Return [X, Y] of the center of cell containing provided text 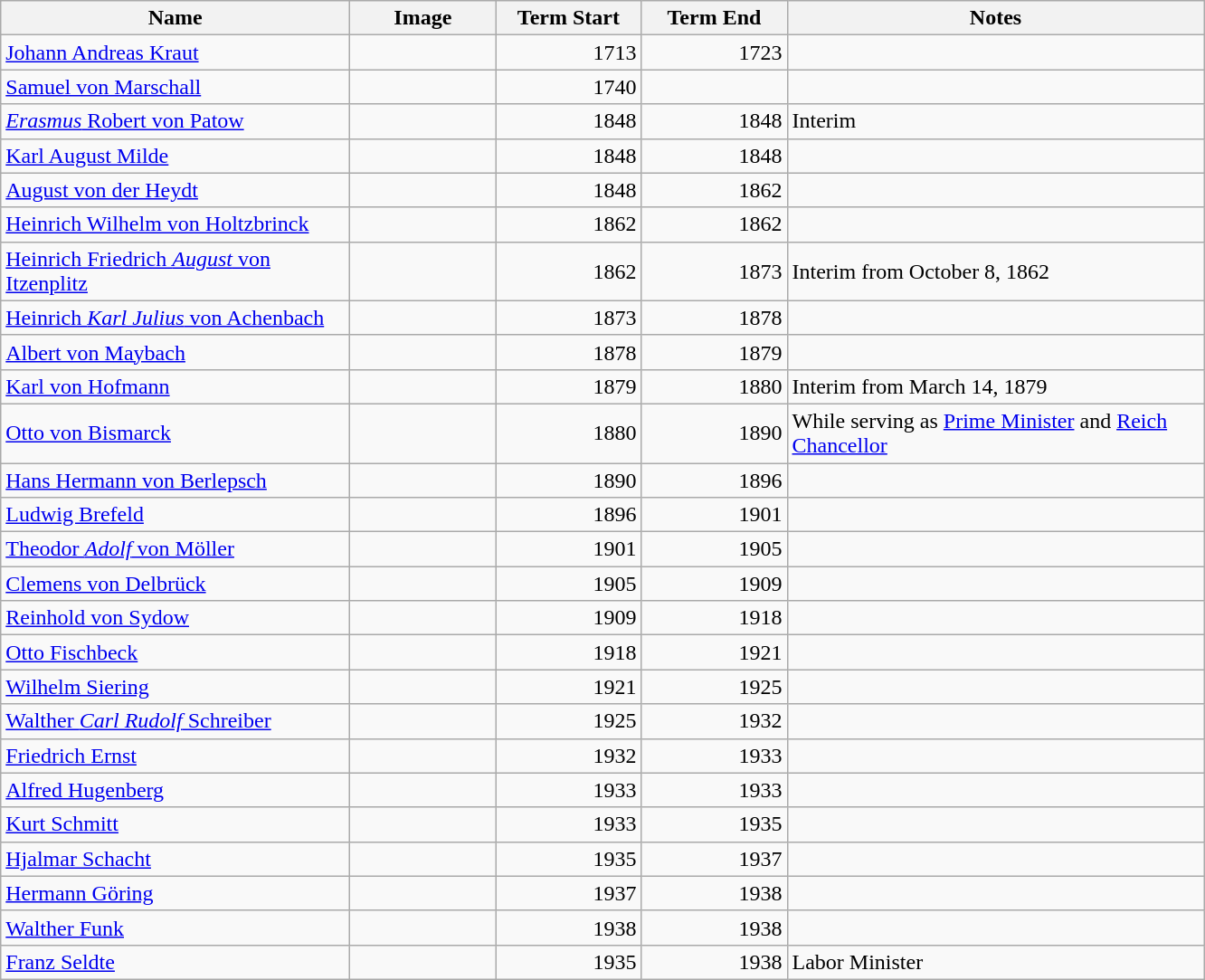
Labor Minister [995, 962]
Walther Carl Rudolf Schreiber [176, 721]
Term Start [568, 18]
Interim from March 14, 1879 [995, 386]
Karl von Hofmann [176, 386]
Theodor Adolf von Möller [176, 549]
Heinrich Karl Julius von Achenbach [176, 318]
Otto Fischbeck [176, 652]
Friedrich Ernst [176, 756]
Image [423, 18]
Heinrich Wilhelm von Holtzbrinck [176, 224]
Clemens von Delbrück [176, 584]
Kurt Schmitt [176, 824]
August von der Heydt [176, 190]
Heinrich Friedrich August von Itzenplitz [176, 271]
Karl August Milde [176, 156]
Albert von Maybach [176, 352]
Interim from October 8, 1862 [995, 271]
While serving as Prime Minister and Reich Chancellor [995, 433]
1723 [715, 52]
Hjalmar Schacht [176, 859]
Name [176, 18]
Otto von Bismarck [176, 433]
Interim [995, 121]
Reinhold von Sydow [176, 618]
Ludwig Brefeld [176, 515]
Samuel von Marschall [176, 87]
Franz Seldte [176, 962]
Notes [995, 18]
Johann Andreas Kraut [176, 52]
Wilhelm Siering [176, 687]
Erasmus Robert von Patow [176, 121]
Hermann Göring [176, 893]
Term End [715, 18]
1740 [568, 87]
Alfred Hugenberg [176, 790]
Hans Hermann von Berlepsch [176, 480]
1713 [568, 52]
Walther Funk [176, 928]
